For the text-containing cell, return its midpoint in [X, Y] coordinate format. 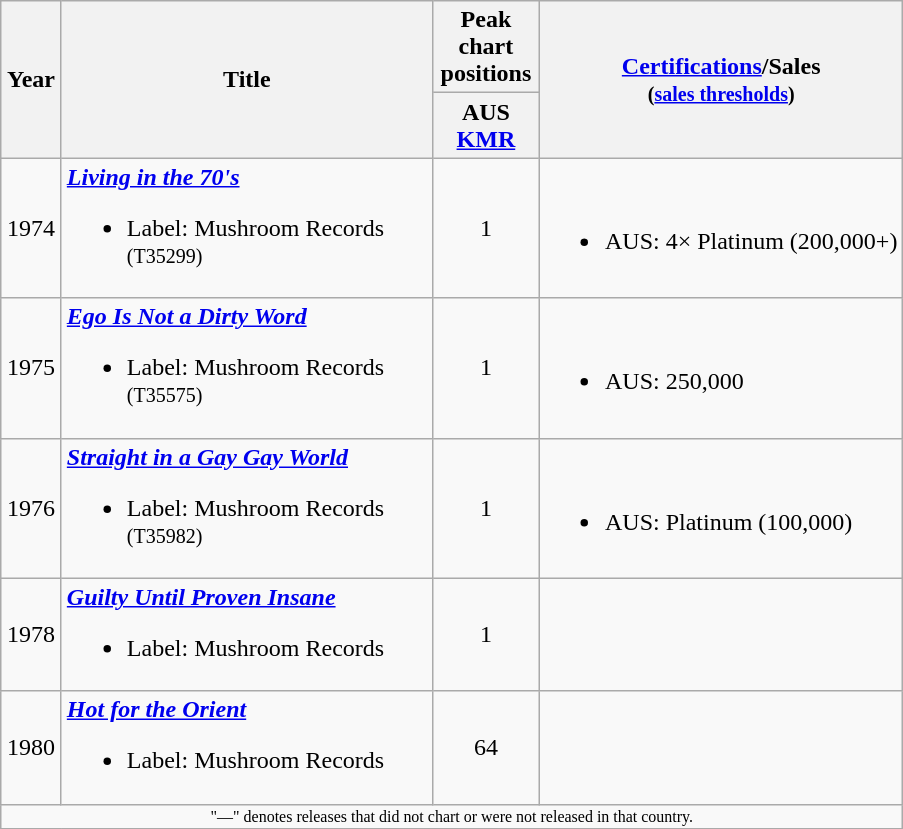
AUSKMR [486, 126]
Peak chart positions [486, 47]
Straight in a Gay Gay WorldLabel: Mushroom Records (T35982) [246, 508]
1975 [32, 368]
Ego Is Not a Dirty WordLabel: Mushroom Records (T35575) [246, 368]
Title [246, 80]
64 [486, 748]
Hot for the OrientLabel: Mushroom Records [246, 748]
AUS: 4× Platinum (200,000+) [720, 228]
"—" denotes releases that did not chart or were not released in that country. [452, 816]
1974 [32, 228]
1978 [32, 634]
Guilty Until Proven InsaneLabel: Mushroom Records [246, 634]
Living in the 70'sLabel: Mushroom Records (T35299) [246, 228]
Year [32, 80]
Certifications/Sales(sales thresholds) [720, 80]
1976 [32, 508]
AUS: Platinum (100,000) [720, 508]
AUS: 250,000 [720, 368]
1980 [32, 748]
